Determine the (x, y) coordinate at the center of the cell enclosing the given text.  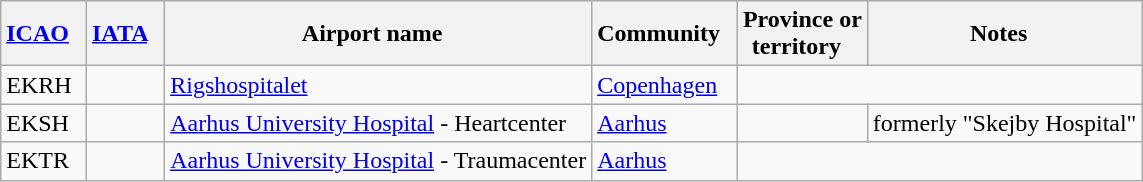
ICAO (44, 34)
Airport name (378, 34)
Aarhus University Hospital - Heartcenter (378, 123)
IATA (125, 34)
formerly "Skejby Hospital" (1004, 123)
EKRH (44, 85)
EKTR (44, 161)
Copenhagen (665, 85)
Aarhus University Hospital - Traumacenter (378, 161)
Notes (1004, 34)
EKSH (44, 123)
Province orterritory (802, 34)
Rigshospitalet (378, 85)
Community (665, 34)
